Return [X, Y] of the center of cell containing provided text 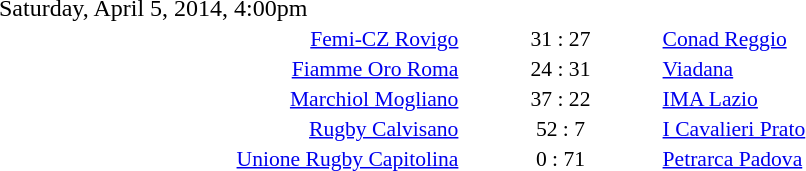
31 : 27 [560, 38]
24 : 31 [560, 68]
52 : 7 [560, 128]
37 : 22 [560, 98]
